Determine the (X, Y) coordinate at the center of the cell enclosing the given text.  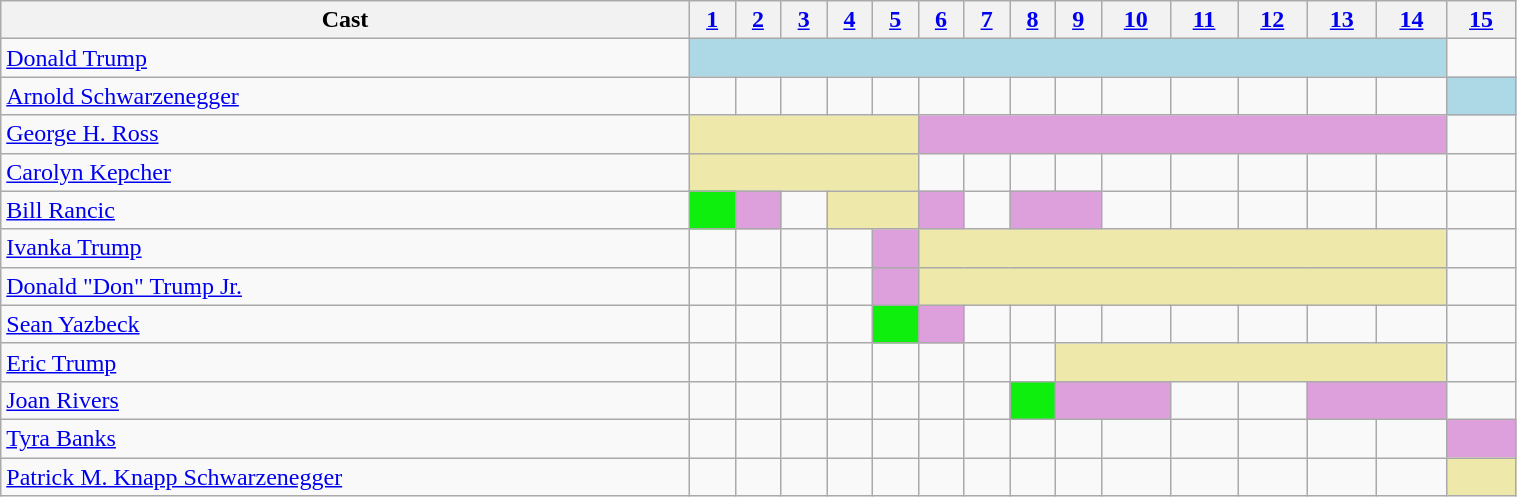
Arnold Schwarzenegger (345, 96)
7 (987, 20)
Donald "Don" Trump Jr. (345, 286)
6 (941, 20)
Tyra Banks (345, 438)
Joan Rivers (345, 400)
1 (712, 20)
2 (758, 20)
George H. Ross (345, 134)
14 (1412, 20)
4 (849, 20)
Patrick M. Knapp Schwarzenegger (345, 477)
3 (804, 20)
15 (1481, 20)
13 (1342, 20)
5 (895, 20)
Donald Trump (345, 58)
Cast (345, 20)
Bill Rancic (345, 210)
Carolyn Kepcher (345, 172)
Sean Yazbeck (345, 324)
8 (1033, 20)
9 (1078, 20)
Eric Trump (345, 362)
Ivanka Trump (345, 248)
10 (1136, 20)
11 (1204, 20)
12 (1273, 20)
